Provide the (X, Y) coordinate of the cell's center where the given text is located.  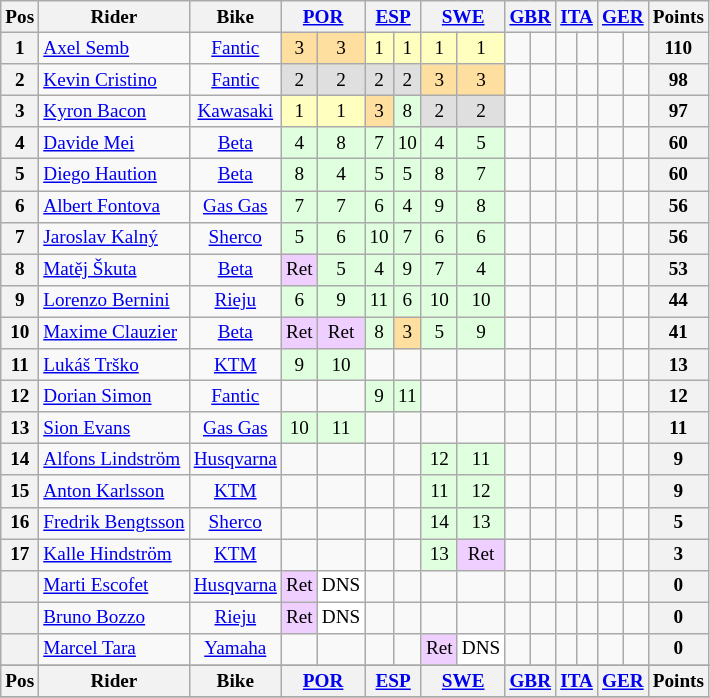
Kevin Cristino (114, 80)
Sion Evans (114, 428)
16 (20, 523)
97 (678, 111)
Dorian Simon (114, 396)
Yamaha (235, 649)
Davide Mei (114, 143)
Alfons Lindström (114, 460)
Kyron Bacon (114, 111)
41 (678, 333)
Lukáš Trško (114, 365)
Maxime Clauzier (114, 333)
17 (20, 554)
98 (678, 80)
Bruno Bozzo (114, 618)
Anton Karlsson (114, 491)
Kalle Hindström (114, 554)
44 (678, 301)
53 (678, 270)
Marcel Tara (114, 649)
110 (678, 48)
Jaroslav Kalný (114, 238)
Albert Fontova (114, 206)
Fredrik Bengtsson (114, 523)
Axel Semb (114, 48)
Kawasaki (235, 111)
Marti Escofet (114, 586)
Lorenzo Bernini (114, 301)
Diego Haution (114, 175)
Matěj Škuta (114, 270)
15 (20, 491)
